From the cell containing the given text, extract its center point as [x, y] coordinate. 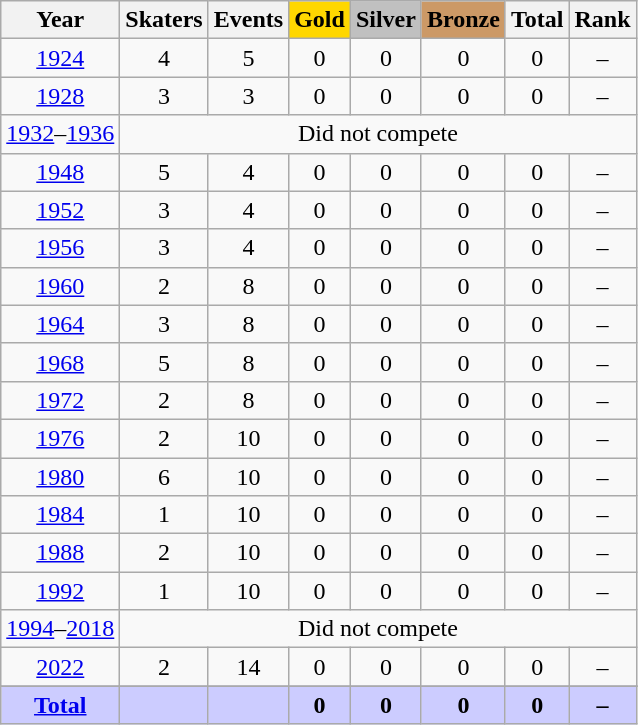
1976 [60, 438]
Gold [320, 20]
1984 [60, 515]
6 [164, 477]
1964 [60, 324]
Events [248, 20]
1972 [60, 400]
1980 [60, 477]
1924 [60, 58]
1956 [60, 248]
1948 [60, 172]
1992 [60, 591]
Silver [386, 20]
14 [248, 667]
1994–2018 [60, 629]
1928 [60, 96]
Rank [602, 20]
Year [60, 20]
1960 [60, 286]
2022 [60, 667]
1952 [60, 210]
1988 [60, 553]
Bronze [463, 20]
1932–1936 [60, 134]
1968 [60, 362]
Skaters [164, 20]
